Provide the [x, y] coordinate of the cell's center where the given text is located.  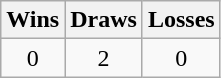
2 [104, 58]
Wins [33, 20]
Losses [181, 20]
Draws [104, 20]
